Pinpoint the cell where the given text exists, returning its (X, Y) midpoint coordinate. 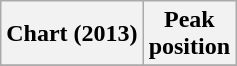
Chart (2013) (72, 34)
Peakposition (189, 34)
